Search for the cell housing the specified text and yield its [x, y] center coordinate. 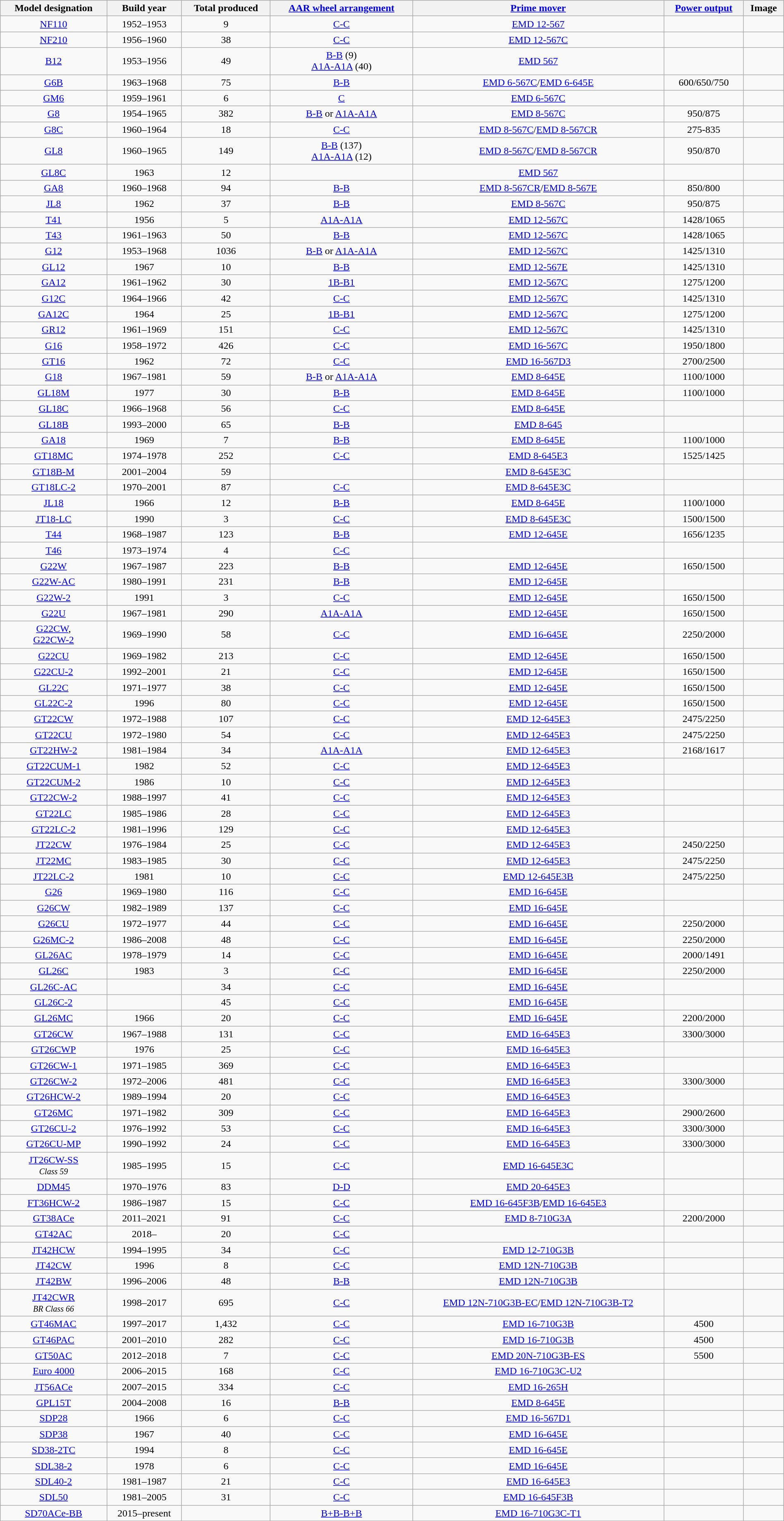
1,432 [226, 1324]
2011–2021 [144, 1218]
G26CW [54, 908]
G8 [54, 114]
GT18LC-2 [54, 487]
GT46PAC [54, 1340]
JT26CW-SSClass 59 [54, 1165]
54 [226, 734]
695 [226, 1303]
G22CW,G22CW-2 [54, 635]
JT22CW [54, 845]
G26CU [54, 924]
EMD 16-567D3 [538, 361]
T44 [54, 535]
1970–1976 [144, 1187]
1977 [144, 393]
1976–1992 [144, 1128]
GT42AC [54, 1234]
151 [226, 330]
2001–2010 [144, 1340]
1952–1953 [144, 24]
1963 [144, 172]
GL22C-2 [54, 703]
213 [226, 656]
Euro 4000 [54, 1371]
1960–1968 [144, 188]
24 [226, 1144]
G18 [54, 377]
GT16 [54, 361]
G22W [54, 566]
SDL50 [54, 1497]
T43 [54, 235]
1991 [144, 597]
52 [226, 766]
Model designation [54, 8]
Prime mover [538, 8]
1969 [144, 440]
GL18C [54, 408]
9 [226, 24]
EMD 12-567 [538, 24]
GT46MAC [54, 1324]
GT26CWP [54, 1050]
EMD 16-710G3C-T1 [538, 1513]
EMD 12-710G3B [538, 1250]
EMD 16-645F3B/EMD 16-645E3 [538, 1202]
1985–1995 [144, 1165]
GL26AC [54, 955]
1972–1988 [144, 719]
GT26CU-MP [54, 1144]
GT22HW-2 [54, 751]
1985–1986 [144, 813]
G26 [54, 892]
EMD 12N-710G3B-EC/EMD 12N-710G3B-T2 [538, 1303]
1998–2017 [144, 1303]
GT18B-M [54, 471]
GL12 [54, 267]
GL22C [54, 687]
GR12 [54, 330]
GA8 [54, 188]
1500/1500 [704, 519]
FT36HCW-2 [54, 1202]
1036 [226, 251]
1966–1968 [144, 408]
37 [226, 204]
GT26HCW-2 [54, 1097]
GL26C-AC [54, 987]
JT18-LC [54, 519]
EMD 20N-710G3B-ES [538, 1355]
282 [226, 1340]
91 [226, 1218]
40 [226, 1434]
1982–1989 [144, 908]
2000/1491 [704, 955]
GT50AC [54, 1355]
GL26C-2 [54, 1003]
1986 [144, 782]
1993–2000 [144, 424]
SD38-2TC [54, 1450]
72 [226, 361]
GL18M [54, 393]
137 [226, 908]
GL26C [54, 971]
1972–1980 [144, 734]
1961–1962 [144, 283]
1988–1997 [144, 798]
SDL40-2 [54, 1481]
1967–1988 [144, 1034]
5500 [704, 1355]
83 [226, 1187]
AAR wheel arrangement [342, 8]
1994 [144, 1450]
GA12 [54, 283]
2006–2015 [144, 1371]
1973–1974 [144, 550]
252 [226, 456]
1981–1996 [144, 829]
4 [226, 550]
JT22LC-2 [54, 876]
T46 [54, 550]
DDM45 [54, 1187]
1992–2001 [144, 672]
GT22CUM-2 [54, 782]
G16 [54, 345]
1960–1964 [144, 130]
1972–1977 [144, 924]
GT22CW-2 [54, 798]
JT56ACe [54, 1387]
2018– [144, 1234]
EMD 16-710G3C-U2 [538, 1371]
309 [226, 1113]
1954–1965 [144, 114]
1969–1982 [144, 656]
1963–1968 [144, 82]
149 [226, 151]
G12 [54, 251]
B-B (137)A1A-A1A (12) [342, 151]
50 [226, 235]
SDL38-2 [54, 1466]
950/870 [704, 151]
G22CU [54, 656]
481 [226, 1081]
80 [226, 703]
65 [226, 424]
41 [226, 798]
129 [226, 829]
2015–present [144, 1513]
2900/2600 [704, 1113]
GT22CW [54, 719]
1994–1995 [144, 1250]
107 [226, 719]
1968–1987 [144, 535]
JL8 [54, 204]
NF110 [54, 24]
1972–2006 [144, 1081]
JT42CWRBR Class 66 [54, 1303]
2004–2008 [144, 1403]
Build year [144, 8]
45 [226, 1003]
2001–2004 [144, 471]
1980–1991 [144, 582]
231 [226, 582]
GT26CW-1 [54, 1065]
1989–1994 [144, 1097]
GT26CW [54, 1034]
GT18MC [54, 456]
EMD 16-567D1 [538, 1418]
56 [226, 408]
EMD 16-265H [538, 1387]
EMD 6-567C [538, 98]
GL18B [54, 424]
GL26MC [54, 1018]
NF210 [54, 40]
1953–1956 [144, 61]
426 [226, 345]
GT22LC-2 [54, 829]
1953–1968 [144, 251]
123 [226, 535]
290 [226, 613]
87 [226, 487]
G8C [54, 130]
1969–1990 [144, 635]
GT26MC [54, 1113]
Image [763, 8]
131 [226, 1034]
5 [226, 220]
EMD 16-567C [538, 345]
1956–1960 [144, 40]
G26MC-2 [54, 939]
B+B-B+B [342, 1513]
C [342, 98]
1969–1980 [144, 892]
1961–1963 [144, 235]
1961–1969 [144, 330]
JT22MC [54, 861]
SDP38 [54, 1434]
1971–1982 [144, 1113]
SDP28 [54, 1418]
G22U [54, 613]
Power output [704, 8]
G22W-2 [54, 597]
1964–1966 [144, 298]
2700/2500 [704, 361]
T41 [54, 220]
28 [226, 813]
1981–2005 [144, 1497]
1970–2001 [144, 487]
EMD 16-645E3C [538, 1165]
EMD 20-645E3 [538, 1187]
18 [226, 130]
1981 [144, 876]
223 [226, 566]
2450/2250 [704, 845]
GA12C [54, 314]
GM6 [54, 98]
GA18 [54, 440]
850/800 [704, 188]
1982 [144, 766]
GL8 [54, 151]
JT42HCW [54, 1250]
1956 [144, 220]
JL18 [54, 503]
1990–1992 [144, 1144]
GT26CW-2 [54, 1081]
JT42BW [54, 1281]
EMD 12-645E3B [538, 876]
1990 [144, 519]
1978–1979 [144, 955]
EMD 8-710G3A [538, 1218]
1971–1985 [144, 1065]
G22W-AC [54, 582]
1964 [144, 314]
EMD 12-567E [538, 267]
G12C [54, 298]
GPL15T [54, 1403]
2007–2015 [144, 1387]
D-D [342, 1187]
1983 [144, 971]
31 [226, 1497]
B12 [54, 61]
53 [226, 1128]
1974–1978 [144, 456]
1959–1961 [144, 98]
1986–1987 [144, 1202]
1997–2017 [144, 1324]
1950/1800 [704, 345]
116 [226, 892]
94 [226, 188]
168 [226, 1371]
EMD 8-567CR/EMD 8-567E [538, 188]
369 [226, 1065]
1976–1984 [144, 845]
EMD 16-645F3B [538, 1497]
EMD 8-645E3 [538, 456]
600/650/750 [704, 82]
1976 [144, 1050]
1996–2006 [144, 1281]
JT42CW [54, 1266]
GT26CU-2 [54, 1128]
GT38ACe [54, 1218]
1981–1984 [144, 751]
2168/1617 [704, 751]
G22CU-2 [54, 672]
16 [226, 1403]
382 [226, 114]
58 [226, 635]
1958–1972 [144, 345]
GT22CUM-1 [54, 766]
2012–2018 [144, 1355]
1960–1965 [144, 151]
1967–1987 [144, 566]
275-835 [704, 130]
GT22CU [54, 734]
49 [226, 61]
1983–1985 [144, 861]
Total produced [226, 8]
G6B [54, 82]
GT22LC [54, 813]
GL8C [54, 172]
1978 [144, 1466]
EMD 8-645 [538, 424]
1971–1977 [144, 687]
42 [226, 298]
334 [226, 1387]
B-B (9)A1A-A1A (40) [342, 61]
14 [226, 955]
1656/1235 [704, 535]
1525/1425 [704, 456]
EMD 6-567C/EMD 6-645E [538, 82]
1986–2008 [144, 939]
SD70ACe-BB [54, 1513]
75 [226, 82]
44 [226, 924]
1981–1987 [144, 1481]
